Identify which cell holds the provided text, then report its (x, y) central coordinate. 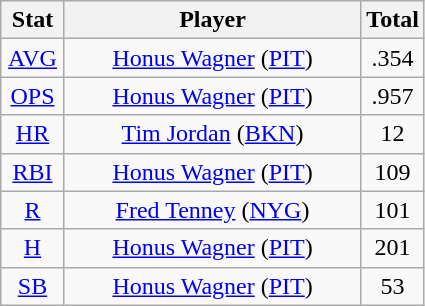
SB (33, 286)
H (33, 248)
.957 (393, 96)
101 (393, 210)
53 (393, 286)
12 (393, 134)
201 (393, 248)
OPS (33, 96)
HR (33, 134)
109 (393, 172)
Tim Jordan (BKN) (212, 134)
Player (212, 20)
Fred Tenney (NYG) (212, 210)
Stat (33, 20)
AVG (33, 58)
Total (393, 20)
RBI (33, 172)
R (33, 210)
.354 (393, 58)
